Return (x, y) of the center of cell containing provided text 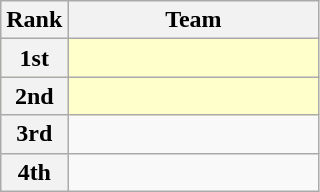
2nd (34, 96)
Rank (34, 20)
1st (34, 58)
Team (194, 20)
4th (34, 172)
3rd (34, 134)
